Return [x, y] of the center of cell containing provided text 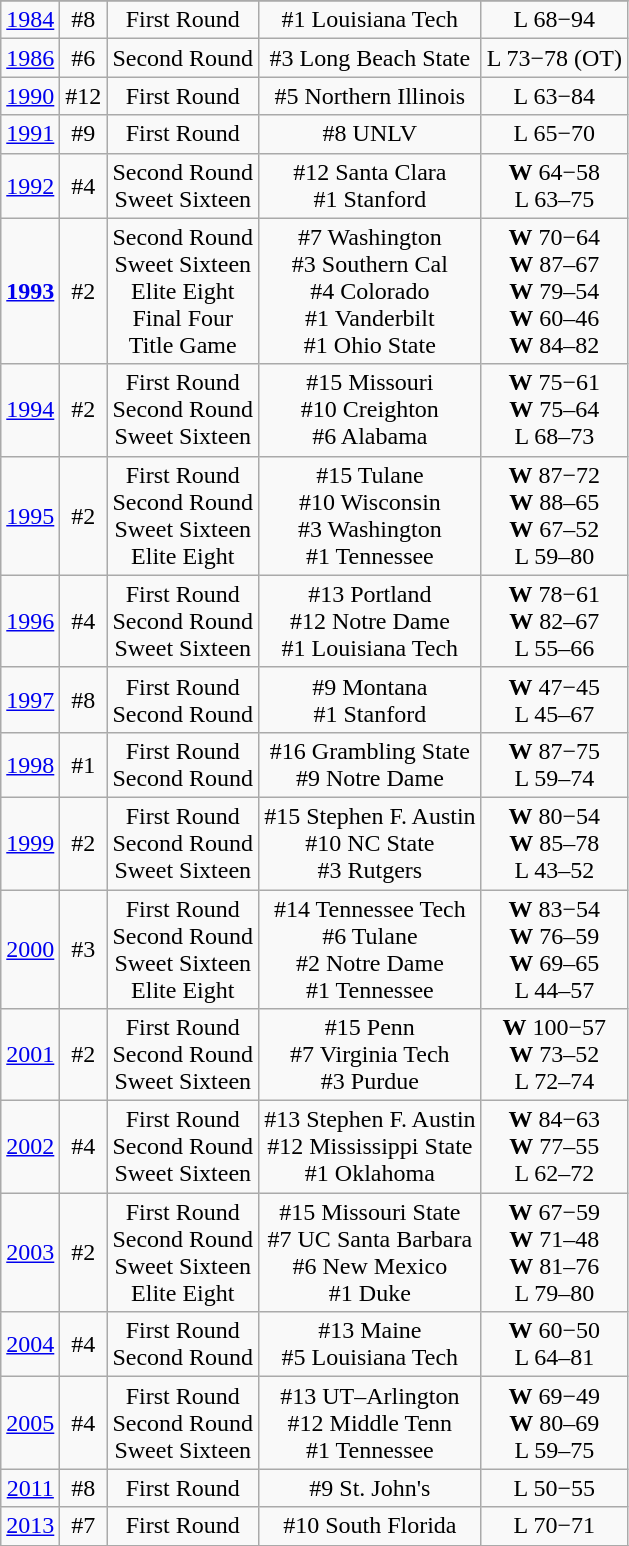
#13 Stephen F. Austin#12 Mississippi State#1 Oklahoma [370, 1147]
#6 [84, 58]
#15 Missouri#10 Creighton#6 Alabama [370, 410]
#9 St. John's [370, 1488]
W 47−45L 45–67 [554, 700]
1994 [30, 410]
#15 Stephen F. Austin#10 NC State#3 Rutgers [370, 843]
L 65−70 [554, 134]
#5 Northern Illinois [370, 96]
#16 Grambling State#9 Notre Dame [370, 764]
#1 Louisiana Tech [370, 20]
W 87−72W 88–65W 67–52L 59–80 [554, 516]
2004 [30, 1344]
L 70−71 [554, 1526]
#12 [84, 96]
#1 [84, 764]
W 84−63W 77–55L 62–72 [554, 1147]
#7 Washington#3 Southern Cal#4 Colorado#1 Vanderbilt#1 Ohio State [370, 291]
Second Round [183, 58]
#13 UT–Arlington#12 Middle Tenn#1 Tennessee [370, 1423]
W 78−61W 82–67L 55–66 [554, 621]
1999 [30, 843]
2005 [30, 1423]
#3 Long Beach State [370, 58]
1995 [30, 516]
W 69−49W 80–69L 59–75 [554, 1423]
2001 [30, 1055]
1984 [30, 20]
W 64−58L 63–75 [554, 186]
L 50−55 [554, 1488]
1993 [30, 291]
#9 Montana#1 Stanford [370, 700]
#15 Penn#7 Virginia Tech#3 Purdue [370, 1055]
W 67−59W 71–48W 81–76L 79–80 [554, 1252]
1996 [30, 621]
L 63−84 [554, 96]
#12 Santa Clara#1 Stanford [370, 186]
W 60−50L 64–81 [554, 1344]
#15 Missouri State#7 UC Santa Barbara#6 New Mexico#1 Duke [370, 1252]
W 75−61W 75–64L 68–73 [554, 410]
L 68−94 [554, 20]
2003 [30, 1252]
2000 [30, 950]
#10 South Florida [370, 1526]
2013 [30, 1526]
1997 [30, 700]
#8 UNLV [370, 134]
#3 [84, 950]
Second RoundSweet Sixteen [183, 186]
#15 Tulane#10 Wisconsin#3 Washington#1 Tennessee [370, 516]
1992 [30, 186]
2002 [30, 1147]
#7 [84, 1526]
W 87−75L 59–74 [554, 764]
W 80−54W 85–78L 43–52 [554, 843]
#13 Portland#12 Notre Dame#1 Louisiana Tech [370, 621]
2011 [30, 1488]
W 100−57W 73–52L 72–74 [554, 1055]
Second RoundSweet SixteenElite EightFinal FourTitle Game [183, 291]
W 70−64W 87–67W 79–54W 60–46W 84–82 [554, 291]
1986 [30, 58]
1998 [30, 764]
1990 [30, 96]
#13 Maine#5 Louisiana Tech [370, 1344]
#14 Tennessee Tech#6 Tulane#2 Notre Dame#1 Tennessee [370, 950]
L 73−78 (OT) [554, 58]
1991 [30, 134]
W 83−54W 76–59W 69–65L 44–57 [554, 950]
#9 [84, 134]
